Find where the given text appears and provide that cell's center as (x, y) coordinate. 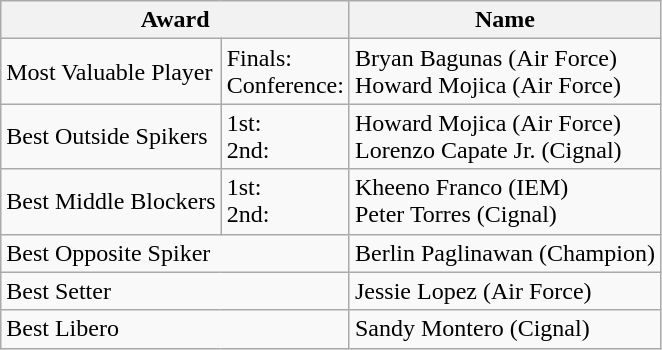
Name (504, 20)
Howard Mojica (Air Force)Lorenzo Capate Jr. (Cignal) (504, 136)
Kheeno Franco (IEM)Peter Torres (Cignal) (504, 202)
Award (176, 20)
Sandy Montero (Cignal) (504, 329)
Jessie Lopez (Air Force) (504, 291)
Best Libero (176, 329)
Best Outside Spikers (111, 136)
Best Setter (176, 291)
Best Opposite Spiker (176, 253)
Bryan Bagunas (Air Force)Howard Mojica (Air Force) (504, 72)
Most Valuable Player (111, 72)
Finals:Conference: (285, 72)
Berlin Paglinawan (Champion) (504, 253)
Best Middle Blockers (111, 202)
